Provide the [X, Y] coordinate of the cell's center where the given text is located.  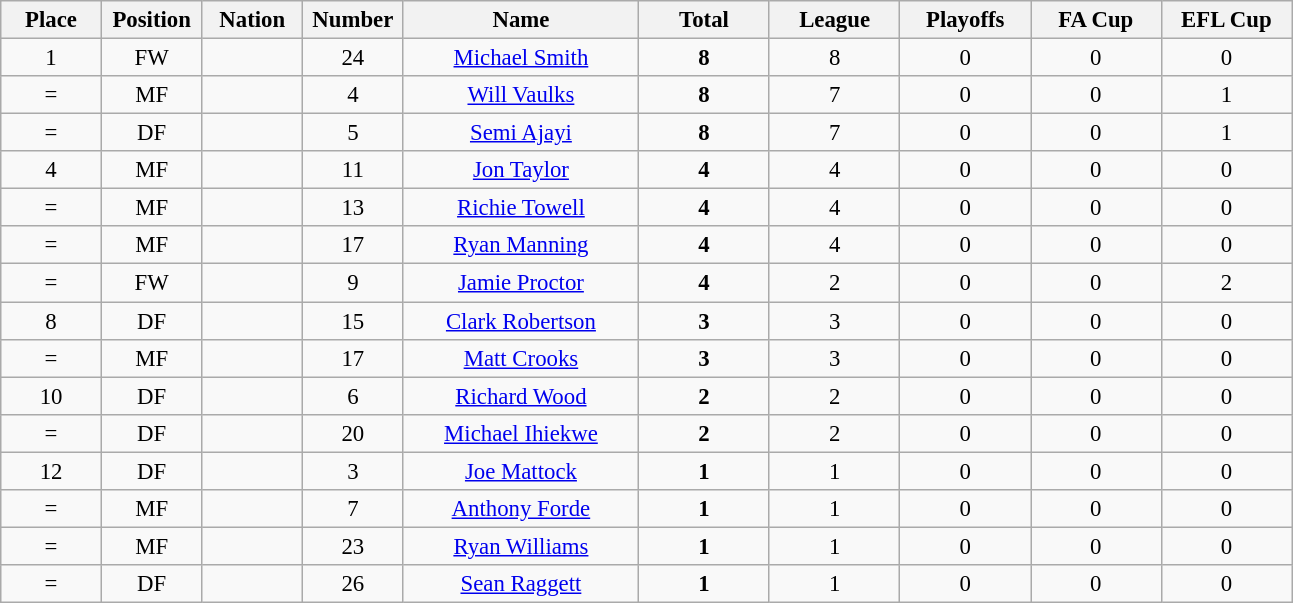
11 [354, 170]
5 [354, 133]
Richie Towell [521, 208]
Total [704, 20]
13 [354, 208]
Joe Mattock [521, 471]
Will Vaulks [521, 95]
Ryan Manning [521, 245]
Richard Wood [521, 396]
Place [52, 20]
Clark Robertson [521, 321]
Jon Taylor [521, 170]
12 [52, 471]
24 [354, 58]
15 [354, 321]
Michael Ihiekwe [521, 433]
Anthony Forde [521, 509]
10 [52, 396]
Number [354, 20]
Nation [252, 20]
Jamie Proctor [521, 283]
20 [354, 433]
9 [354, 283]
Semi Ajayi [521, 133]
FA Cup [1096, 20]
Ryan Williams [521, 546]
League [834, 20]
Name [521, 20]
Sean Raggett [521, 584]
EFL Cup [1226, 20]
Michael Smith [521, 58]
6 [354, 396]
26 [354, 584]
Position [152, 20]
Matt Crooks [521, 358]
23 [354, 546]
Playoffs [966, 20]
